Identify which cell holds the provided text, then report its (X, Y) central coordinate. 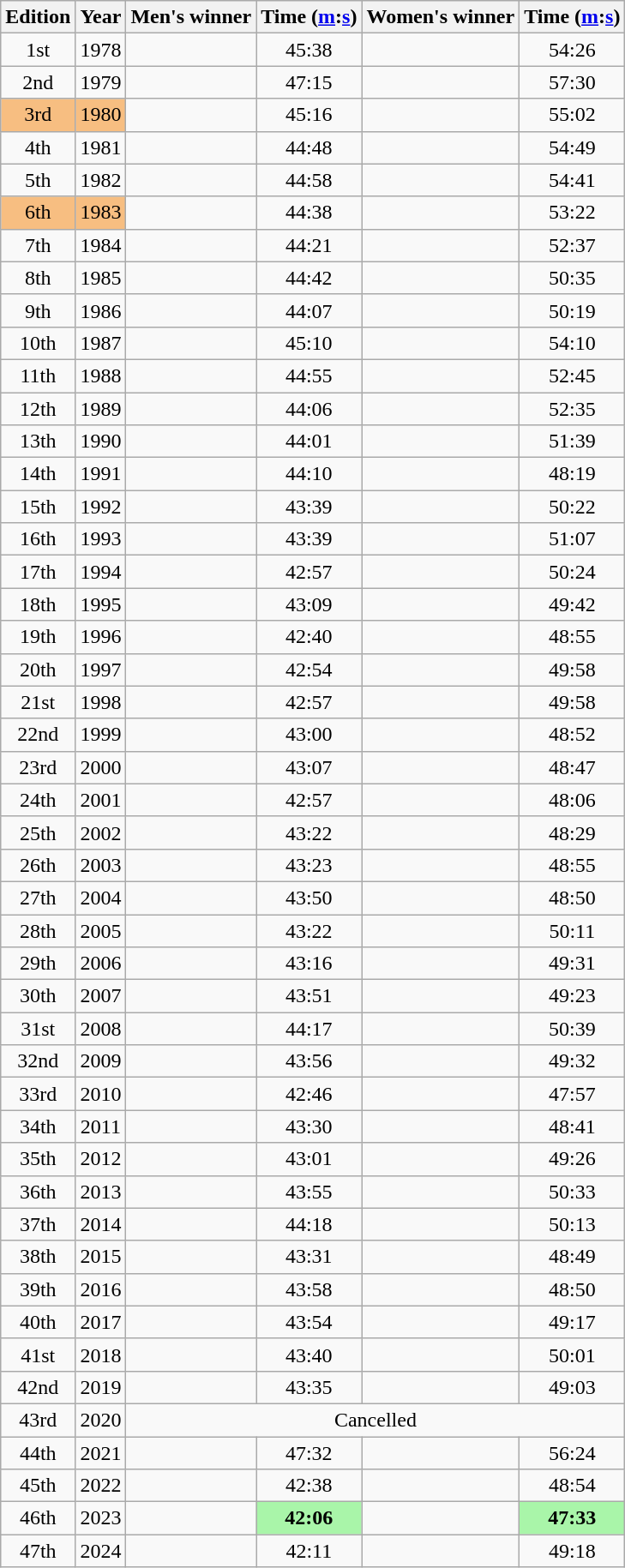
5th (38, 180)
48:29 (573, 832)
38th (38, 1257)
1996 (101, 637)
1981 (101, 147)
43:40 (309, 1355)
48:54 (573, 1486)
2019 (101, 1387)
43:07 (309, 767)
Edition (38, 17)
49:42 (573, 604)
50:24 (573, 572)
2016 (101, 1289)
41st (38, 1355)
45:16 (309, 115)
1995 (101, 604)
36th (38, 1192)
2002 (101, 832)
43:35 (309, 1387)
52:45 (573, 375)
43:58 (309, 1289)
52:35 (573, 409)
52:37 (573, 245)
22nd (38, 735)
2nd (38, 82)
49:18 (573, 1551)
2005 (101, 930)
2001 (101, 800)
49:17 (573, 1322)
24th (38, 800)
43:23 (309, 865)
2014 (101, 1224)
48:49 (573, 1257)
47:57 (573, 1094)
2013 (101, 1192)
2009 (101, 1061)
49:26 (573, 1159)
26th (38, 865)
34th (38, 1126)
48:06 (573, 800)
28th (38, 930)
Year (101, 17)
43:16 (309, 964)
32nd (38, 1061)
10th (38, 343)
6th (38, 213)
45th (38, 1486)
44:10 (309, 474)
46th (38, 1518)
39th (38, 1289)
42:40 (309, 637)
44:48 (309, 147)
49:31 (573, 964)
54:10 (573, 343)
1986 (101, 310)
31st (38, 1029)
47th (38, 1551)
49:32 (573, 1061)
2024 (101, 1551)
50:19 (573, 310)
42:38 (309, 1486)
27th (38, 898)
12th (38, 409)
2011 (101, 1126)
57:30 (573, 82)
29th (38, 964)
44:58 (309, 180)
1997 (101, 670)
2022 (101, 1486)
51:07 (573, 539)
47:33 (573, 1518)
45:38 (309, 50)
15th (38, 507)
48:41 (573, 1126)
51:39 (573, 442)
43:01 (309, 1159)
43:51 (309, 996)
2007 (101, 996)
49:23 (573, 996)
2018 (101, 1355)
8th (38, 278)
42nd (38, 1387)
50:13 (573, 1224)
1980 (101, 115)
54:41 (573, 180)
44:01 (309, 442)
7th (38, 245)
44:06 (309, 409)
1987 (101, 343)
44:17 (309, 1029)
1978 (101, 50)
48:19 (573, 474)
2010 (101, 1094)
1984 (101, 245)
11th (38, 375)
4th (38, 147)
37th (38, 1224)
1982 (101, 180)
48:47 (573, 767)
2012 (101, 1159)
43:56 (309, 1061)
3rd (38, 115)
Women's winner (441, 17)
2008 (101, 1029)
43:50 (309, 898)
33rd (38, 1094)
42:06 (309, 1518)
30th (38, 996)
1985 (101, 278)
13th (38, 442)
43:55 (309, 1192)
49:03 (573, 1387)
44:38 (309, 213)
44:55 (309, 375)
50:11 (573, 930)
2000 (101, 767)
42:54 (309, 670)
14th (38, 474)
45:10 (309, 343)
16th (38, 539)
1998 (101, 702)
43:30 (309, 1126)
2006 (101, 964)
50:22 (573, 507)
2003 (101, 865)
1990 (101, 442)
54:26 (573, 50)
2023 (101, 1518)
2021 (101, 1453)
Cancelled (376, 1420)
47:15 (309, 82)
2017 (101, 1322)
43rd (38, 1420)
1989 (101, 409)
44:21 (309, 245)
2015 (101, 1257)
23rd (38, 767)
44th (38, 1453)
42:11 (309, 1551)
44:07 (309, 310)
25th (38, 832)
1994 (101, 572)
56:24 (573, 1453)
42:46 (309, 1094)
2004 (101, 898)
40th (38, 1322)
1999 (101, 735)
50:01 (573, 1355)
1988 (101, 375)
50:33 (573, 1192)
1993 (101, 539)
1991 (101, 474)
18th (38, 604)
19th (38, 637)
43:00 (309, 735)
1992 (101, 507)
44:42 (309, 278)
43:31 (309, 1257)
1983 (101, 213)
54:49 (573, 147)
21st (38, 702)
17th (38, 572)
50:39 (573, 1029)
20th (38, 670)
43:54 (309, 1322)
1st (38, 50)
35th (38, 1159)
Men's winner (191, 17)
43:09 (309, 604)
53:22 (573, 213)
48:52 (573, 735)
47:32 (309, 1453)
9th (38, 310)
55:02 (573, 115)
44:18 (309, 1224)
1979 (101, 82)
2020 (101, 1420)
50:35 (573, 278)
